For the text-containing cell, return its midpoint in [X, Y] coordinate format. 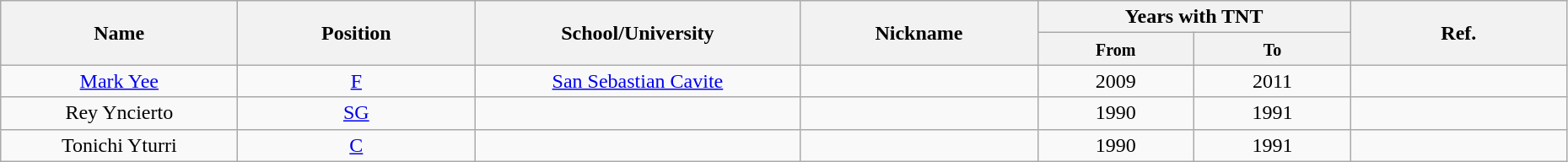
2009 [1116, 81]
Rey Yncierto [120, 113]
Years with TNT [1194, 17]
School/University [638, 33]
Position [356, 33]
F [356, 81]
2011 [1273, 81]
C [356, 145]
SG [356, 113]
Ref. [1458, 33]
Nickname [919, 33]
Name [120, 33]
From [1116, 49]
To [1273, 49]
Mark Yee [120, 81]
San Sebastian Cavite [638, 81]
Tonichi Yturri [120, 145]
